Determine the [x, y] coordinate at the center of the cell enclosing the given text.  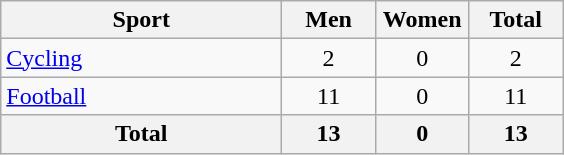
Women [422, 20]
Cycling [142, 58]
Sport [142, 20]
Men [329, 20]
Football [142, 96]
